Pinpoint the cell where the given text exists, returning its (x, y) midpoint coordinate. 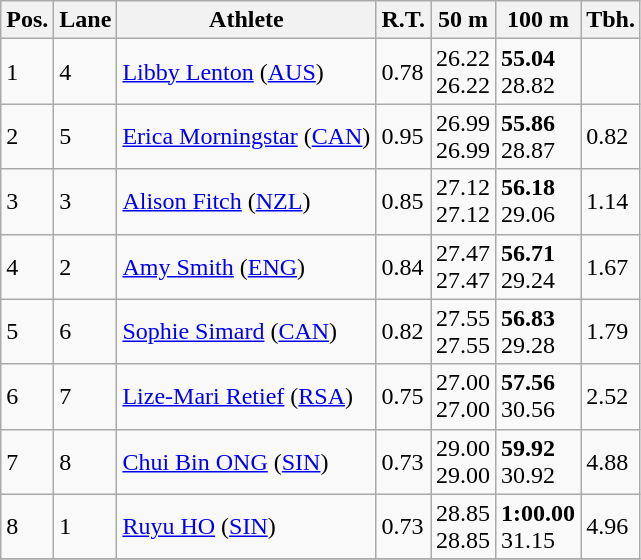
1:00.0031.15 (538, 526)
57.5630.56 (538, 396)
Amy Smith (ENG) (246, 266)
26.9926.99 (464, 136)
1.67 (611, 266)
Athlete (246, 20)
55.8628.87 (538, 136)
56.7129.24 (538, 266)
R.T. (404, 20)
0.75 (404, 396)
1.79 (611, 332)
Chui Bin ONG (SIN) (246, 462)
59.9230.92 (538, 462)
1.14 (611, 202)
Lane (86, 20)
27.4727.47 (464, 266)
Libby Lenton (AUS) (246, 72)
4.88 (611, 462)
56.8329.28 (538, 332)
0.78 (404, 72)
50 m (464, 20)
Sophie Simard (CAN) (246, 332)
29.0029.00 (464, 462)
4.96 (611, 526)
Tbh. (611, 20)
0.85 (404, 202)
Erica Morningstar (CAN) (246, 136)
0.95 (404, 136)
55.0428.82 (538, 72)
56.1829.06 (538, 202)
26.2226.22 (464, 72)
Ruyu HO (SIN) (246, 526)
27.0027.00 (464, 396)
27.1227.12 (464, 202)
27.5527.55 (464, 332)
28.8528.85 (464, 526)
100 m (538, 20)
Alison Fitch (NZL) (246, 202)
0.84 (404, 266)
Lize-Mari Retief (RSA) (246, 396)
2.52 (611, 396)
Pos. (28, 20)
